Capture the cell that displays the provided text and extract its [X, Y] central coordinate. 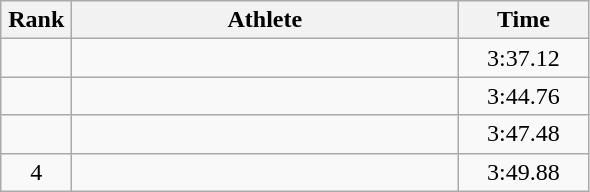
Rank [36, 20]
4 [36, 172]
Athlete [265, 20]
3:37.12 [524, 58]
3:44.76 [524, 96]
Time [524, 20]
3:49.88 [524, 172]
3:47.48 [524, 134]
